Find where the given text appears and provide that cell's center as (X, Y) coordinate. 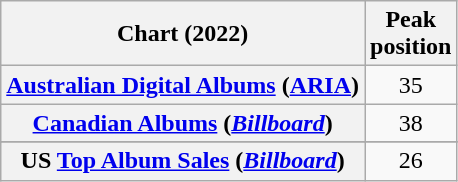
US Top Album Sales (Billboard) (183, 161)
35 (411, 85)
Australian Digital Albums (ARIA) (183, 85)
Canadian Albums (Billboard) (183, 123)
Peakposition (411, 34)
38 (411, 123)
26 (411, 161)
Chart (2022) (183, 34)
